Return the (x, y) coordinate for the center point of the cell that contains the specified text.  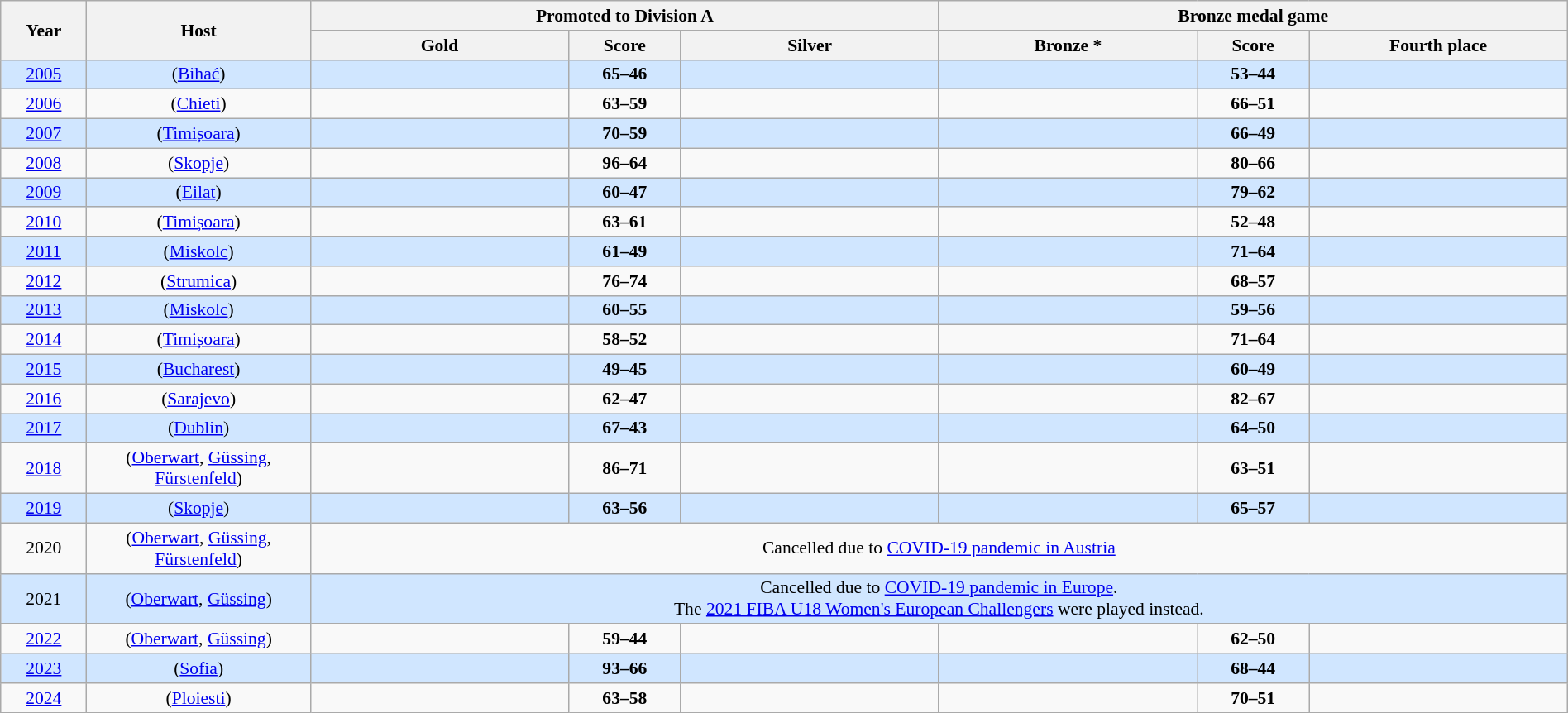
59–56 (1254, 310)
Promoted to Division A (624, 16)
Silver (810, 45)
60–47 (625, 193)
86–71 (625, 468)
2008 (44, 163)
63–59 (625, 104)
Bronze * (1068, 45)
2005 (44, 74)
(Ploiesti) (198, 698)
2024 (44, 698)
(Bucharest) (198, 370)
2017 (44, 428)
2022 (44, 639)
2018 (44, 468)
58–52 (625, 340)
(Chieti) (198, 104)
2012 (44, 281)
70–59 (625, 134)
62–50 (1254, 639)
Cancelled due to COVID-19 pandemic in Austria (939, 548)
63–51 (1254, 468)
63–58 (625, 698)
49–45 (625, 370)
65–46 (625, 74)
66–49 (1254, 134)
53–44 (1254, 74)
2014 (44, 340)
Host (198, 30)
2021 (44, 599)
64–50 (1254, 428)
70–51 (1254, 698)
63–56 (625, 509)
82–67 (1254, 399)
(Strumica) (198, 281)
(Sofia) (198, 668)
52–48 (1254, 223)
(Dublin) (198, 428)
93–66 (625, 668)
61–49 (625, 251)
Cancelled due to COVID-19 pandemic in Europe.The 2021 FIBA U18 Women's European Challengers were played instead. (939, 599)
80–66 (1254, 163)
2007 (44, 134)
65–57 (1254, 509)
59–44 (625, 639)
2011 (44, 251)
60–55 (625, 310)
2015 (44, 370)
2019 (44, 509)
Fourth place (1438, 45)
76–74 (625, 281)
96–64 (625, 163)
(Sarajevo) (198, 399)
Bronze medal game (1253, 16)
79–62 (1254, 193)
68–44 (1254, 668)
2013 (44, 310)
(Eilat) (198, 193)
68–57 (1254, 281)
2020 (44, 548)
2009 (44, 193)
66–51 (1254, 104)
67–43 (625, 428)
60–49 (1254, 370)
2023 (44, 668)
2016 (44, 399)
2006 (44, 104)
2010 (44, 223)
Gold (439, 45)
63–61 (625, 223)
Year (44, 30)
(Bihać) (198, 74)
62–47 (625, 399)
